Extract the [X, Y] coordinate from the center of the cell holding the provided text.  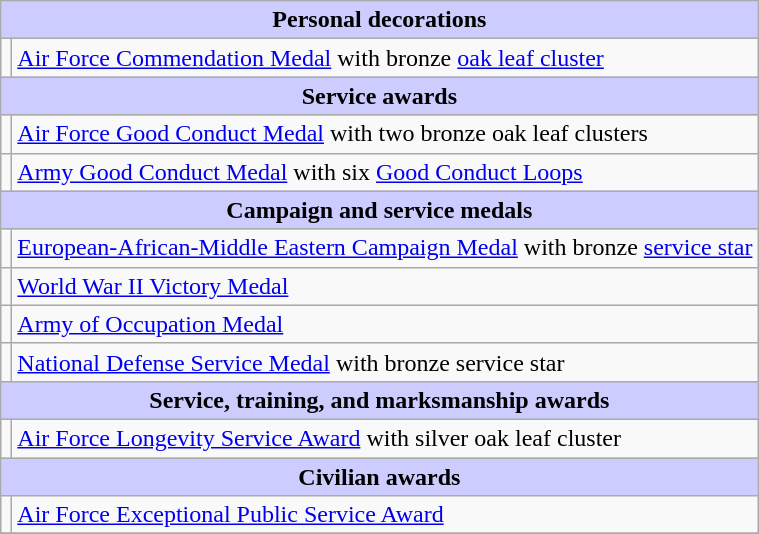
Service, training, and marksmanship awards [380, 400]
Air Force Commendation Medal with bronze oak leaf cluster [385, 58]
National Defense Service Medal with bronze service star [385, 362]
Army Good Conduct Medal with six Good Conduct Loops [385, 172]
Air Force Longevity Service Award with silver oak leaf cluster [385, 438]
Air Force Exceptional Public Service Award [385, 515]
Personal decorations [380, 20]
Civilian awards [380, 477]
World War II Victory Medal [385, 286]
European-African-Middle Eastern Campaign Medal with bronze service star [385, 248]
Campaign and service medals [380, 210]
Air Force Good Conduct Medal with two bronze oak leaf clusters [385, 134]
Service awards [380, 96]
Army of Occupation Medal [385, 324]
